Scan for the cell matching the given text and deliver its (x, y) coordinate at center. 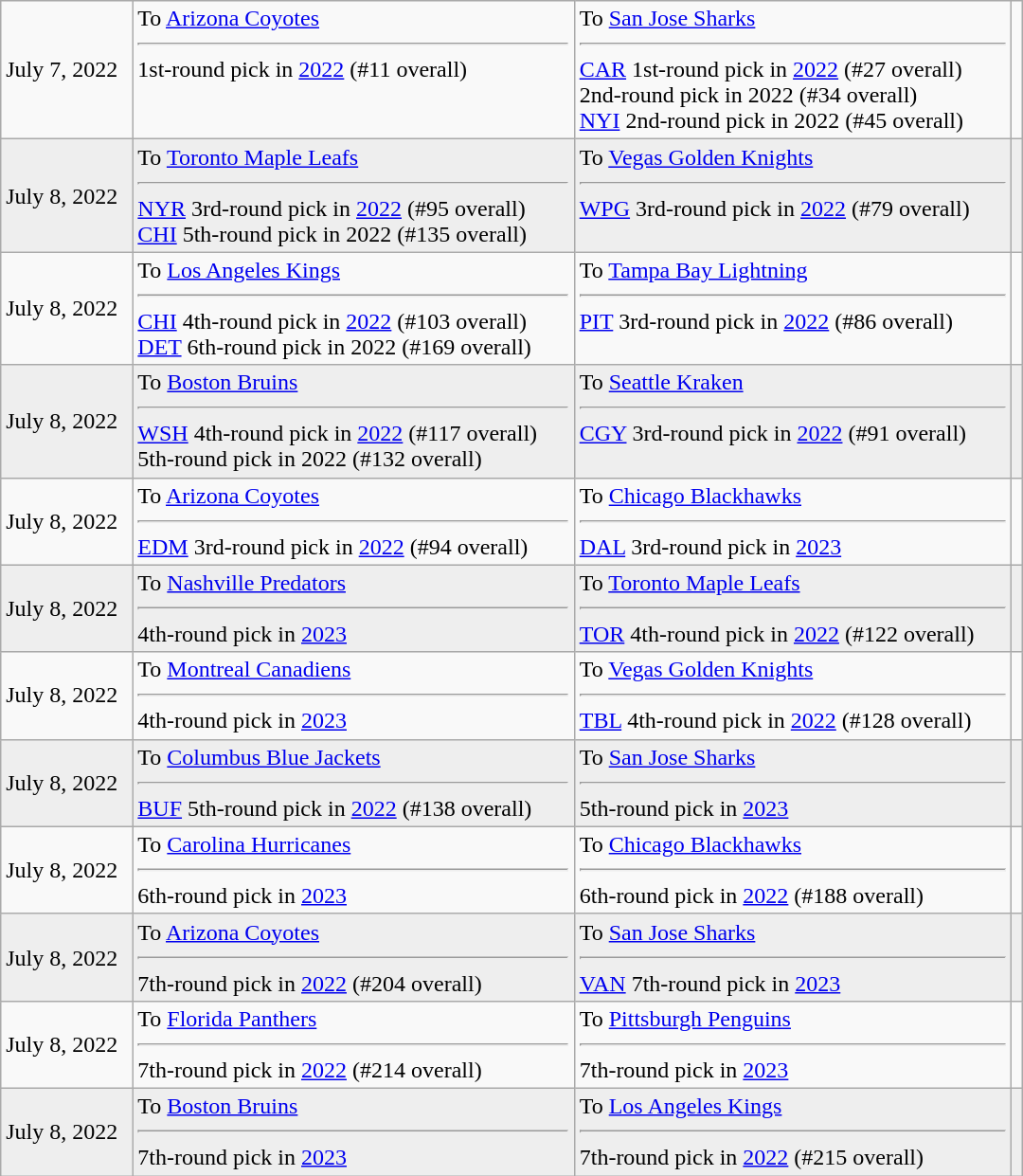
To Arizona Coyotes7th-round pick in 2022 (#204 overall) (353, 957)
July 7, 2022 (66, 70)
To San Jose SharksCAR 1st-round pick in 2022 (#27 overall)2nd-round pick in 2022 (#34 overall)NYI 2nd-round pick in 2022 (#45 overall) (792, 70)
To Columbus Blue JacketsBUF 5th-round pick in 2022 (#138 overall) (353, 783)
To Nashville Predators4th-round pick in 2023 (353, 608)
To Toronto Maple LeafsTOR 4th-round pick in 2022 (#122 overall) (792, 608)
To Toronto Maple LeafsNYR 3rd-round pick in 2022 (#95 overall)CHI 5th-round pick in 2022 (#135 overall) (353, 195)
To Carolina Hurricanes6th-round pick in 2023 (353, 870)
To Pittsburgh Penguins7th-round pick in 2023 (792, 1044)
To Seattle KrakenCGY 3rd-round pick in 2022 (#91 overall) (792, 421)
To Montreal Canadiens4th-round pick in 2023 (353, 696)
To Chicago Blackhawks6th-round pick in 2022 (#188 overall) (792, 870)
To Arizona Coyotes1st-round pick in 2022 (#11 overall) (353, 70)
To Florida Panthers7th-round pick in 2022 (#214 overall) (353, 1044)
To San Jose Sharks5th-round pick in 2023 (792, 783)
To Vegas Golden KnightsTBL 4th-round pick in 2022 (#128 overall) (792, 696)
To Boston Bruins7th-round pick in 2023 (353, 1131)
To Los Angeles KingsCHI 4th-round pick in 2022 (#103 overall)DET 6th-round pick in 2022 (#169 overall) (353, 309)
To Chicago BlackhawksDAL 3rd-round pick in 2023 (792, 521)
To Vegas Golden KnightsWPG 3rd-round pick in 2022 (#79 overall) (792, 195)
To San Jose SharksVAN 7th-round pick in 2023 (792, 957)
To Los Angeles Kings7th-round pick in 2022 (#215 overall) (792, 1131)
To Tampa Bay LightningPIT 3rd-round pick in 2022 (#86 overall) (792, 309)
To Boston BruinsWSH 4th-round pick in 2022 (#117 overall)5th-round pick in 2022 (#132 overall) (353, 421)
To Arizona CoyotesEDM 3rd-round pick in 2022 (#94 overall) (353, 521)
